From the cell containing the given text, extract its center point as [x, y] coordinate. 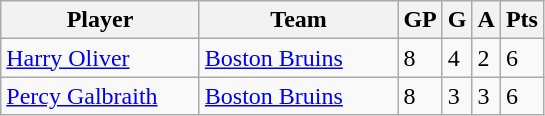
A [486, 20]
2 [486, 58]
Harry Oliver [100, 58]
GP [420, 20]
Percy Galbraith [100, 96]
4 [457, 58]
Team [298, 20]
Pts [522, 20]
Player [100, 20]
G [457, 20]
